Return the [x, y] coordinate for the center point of the cell that contains the specified text.  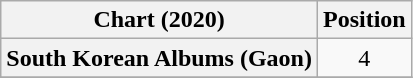
Position [364, 20]
Chart (2020) [160, 20]
South Korean Albums (Gaon) [160, 58]
4 [364, 58]
